Detect which cell encompasses the target text, then output its (x, y) center coordinate. 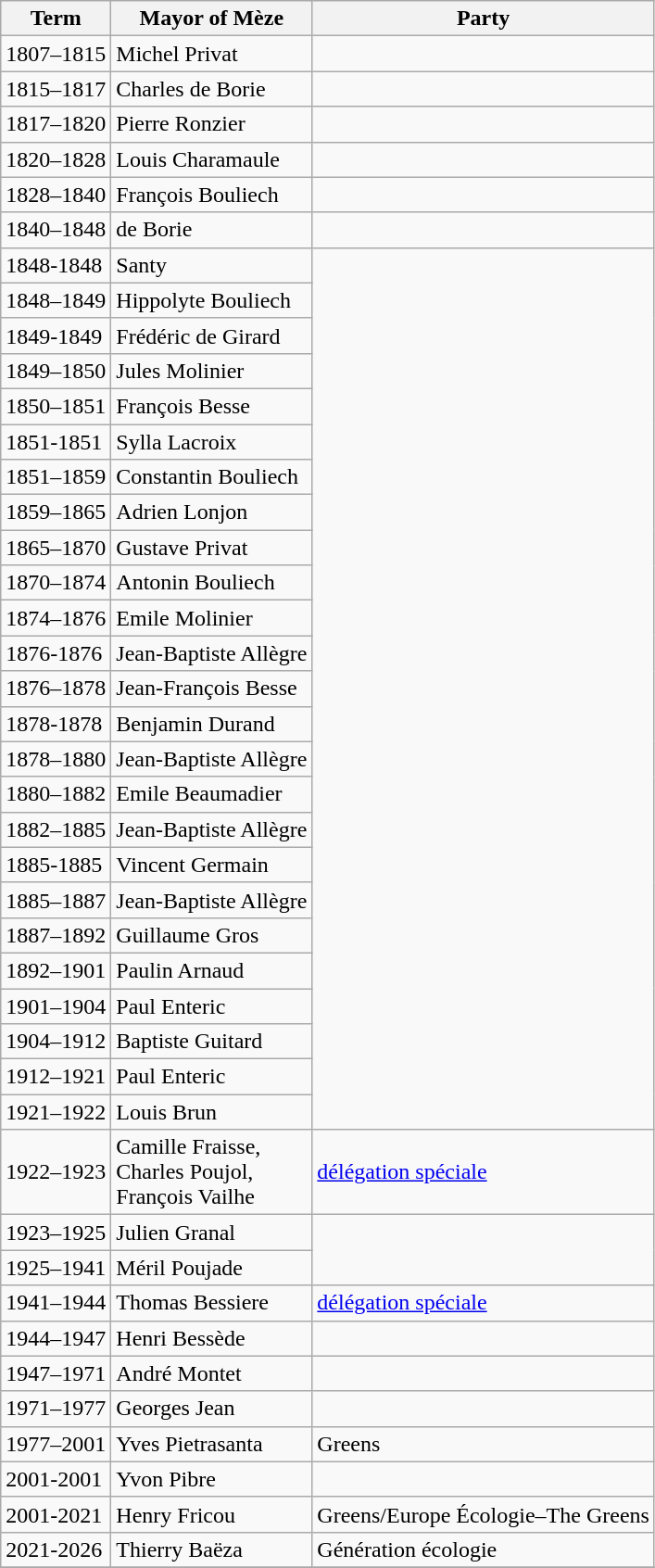
Greens (484, 1444)
Guillaume Gros (211, 935)
1807–1815 (56, 54)
1904–1912 (56, 1042)
Hippolyte Bouliech (211, 300)
Yvon Pibre (211, 1479)
Louis Charamaule (211, 159)
1840–1848 (56, 230)
Paulin Arnaud (211, 970)
1947–1971 (56, 1373)
Gustave Privat (211, 548)
1921–1922 (56, 1112)
Frédéric de Girard (211, 335)
Thierry Baëza (211, 1549)
Benjamin Durand (211, 724)
1887–1892 (56, 935)
1851-1851 (56, 442)
2001-2021 (56, 1514)
Louis Brun (211, 1112)
Antonin Bouliech (211, 583)
Julien Granal (211, 1233)
1849-1849 (56, 335)
Emile Beaumadier (211, 794)
1848–1849 (56, 300)
1849–1850 (56, 371)
1880–1882 (56, 794)
Term (56, 19)
Jules Molinier (211, 371)
Yves Pietrasanta (211, 1444)
1925–1941 (56, 1268)
1878-1878 (56, 724)
1815–1817 (56, 89)
1892–1901 (56, 970)
Baptiste Guitard (211, 1042)
1885-1885 (56, 865)
Génération écologie (484, 1549)
Camille Fraisse,Charles Poujol,François Vailhe (211, 1172)
de Borie (211, 230)
1885–1887 (56, 900)
1876–1878 (56, 689)
1922–1923 (56, 1172)
Thomas Bessiere (211, 1303)
Pierre Ronzier (211, 124)
1865–1870 (56, 548)
1882–1885 (56, 829)
1820–1828 (56, 159)
Henry Fricou (211, 1514)
1901–1904 (56, 1005)
Party (484, 19)
1850–1851 (56, 406)
Santy (211, 265)
Emile Molinier (211, 618)
Constantin Bouliech (211, 477)
Vincent Germain (211, 865)
1870–1874 (56, 583)
André Montet (211, 1373)
1971–1977 (56, 1409)
Adrien Lonjon (211, 512)
Georges Jean (211, 1409)
1941–1944 (56, 1303)
Henri Bessède (211, 1338)
Sylla Lacroix (211, 442)
1828–1840 (56, 195)
1923–1925 (56, 1233)
1878–1880 (56, 759)
1977–2001 (56, 1444)
2021-2026 (56, 1549)
1944–1947 (56, 1338)
Jean-François Besse (211, 689)
1876-1876 (56, 653)
Méril Poujade (211, 1268)
Charles de Borie (211, 89)
François Bouliech (211, 195)
François Besse (211, 406)
2001-2001 (56, 1479)
1851–1859 (56, 477)
1848-1848 (56, 265)
1874–1876 (56, 618)
1817–1820 (56, 124)
Michel Privat (211, 54)
1859–1865 (56, 512)
1912–1921 (56, 1077)
Greens/Europe Écologie–The Greens (484, 1514)
Mayor of Mèze (211, 19)
